Identify which cell holds the provided text, then report its (x, y) central coordinate. 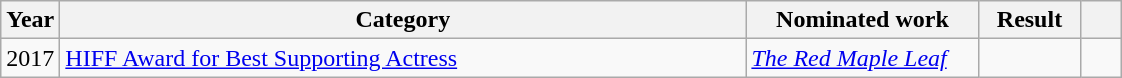
HIFF Award for Best Supporting Actress (403, 58)
Nominated work (862, 20)
Year (30, 20)
Result (1030, 20)
2017 (30, 58)
Category (403, 20)
The Red Maple Leaf (862, 58)
